Pinpoint the cell where the given text exists, returning its [X, Y] midpoint coordinate. 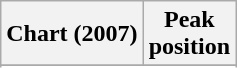
Peakposition [189, 34]
Chart (2007) [72, 34]
